Capture the cell that displays the provided text and extract its (x, y) central coordinate. 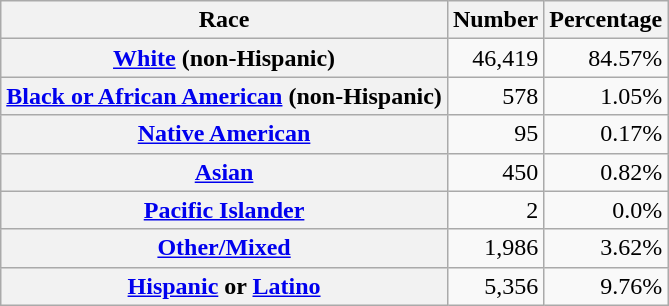
3.62% (606, 248)
5,356 (495, 286)
95 (495, 134)
84.57% (606, 58)
Black or African American (non-Hispanic) (224, 96)
Percentage (606, 20)
Other/Mixed (224, 248)
Hispanic or Latino (224, 286)
Native American (224, 134)
450 (495, 172)
Number (495, 20)
1,986 (495, 248)
2 (495, 210)
Asian (224, 172)
46,419 (495, 58)
1.05% (606, 96)
Race (224, 20)
578 (495, 96)
0.0% (606, 210)
0.17% (606, 134)
9.76% (606, 286)
Pacific Islander (224, 210)
0.82% (606, 172)
White (non-Hispanic) (224, 58)
